Detect which cell encompasses the target text, then output its [X, Y] center coordinate. 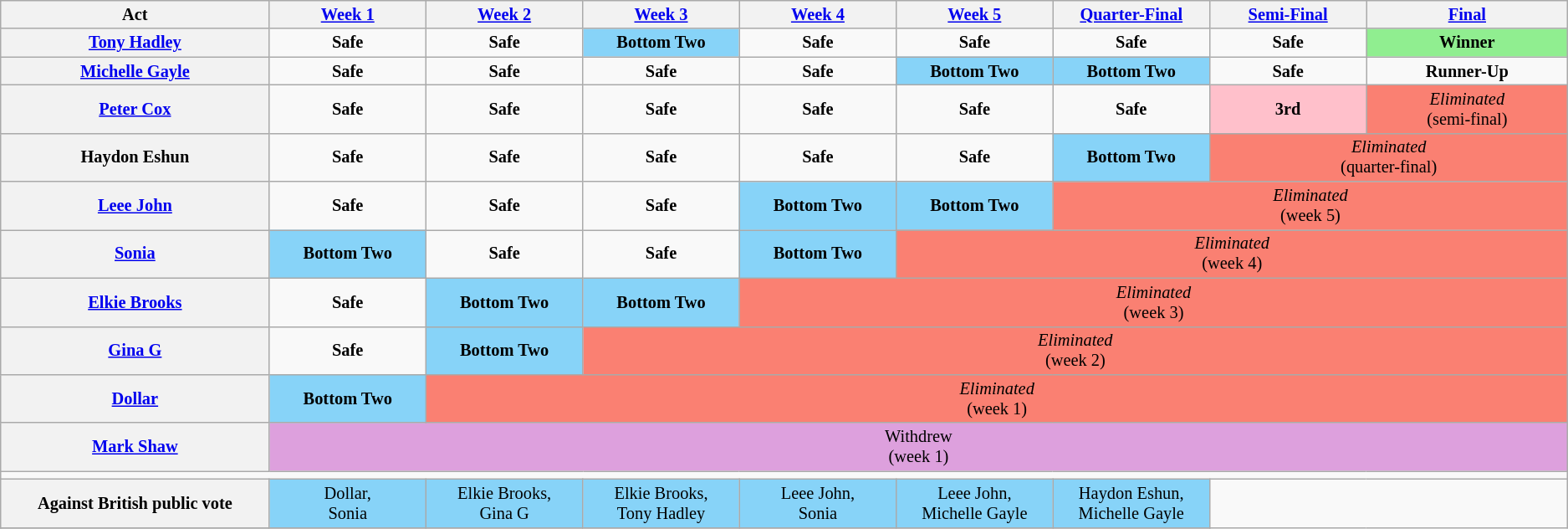
Eliminated(week 4) [1233, 254]
Withdrew(week 1) [918, 447]
Haydon Eshun,Michelle Gayle [1131, 503]
Dollar [135, 398]
Elkie Brooks,Gina G [503, 503]
Mark Shaw [135, 447]
Haydon Eshun [135, 157]
Leee John,Sonia [818, 503]
Eliminated(week 3) [1154, 302]
Eliminated(week 1) [997, 398]
Gina G [135, 351]
Peter Cox [135, 109]
3rd [1288, 109]
Against British public vote [135, 503]
Leee John [135, 206]
Week 2 [503, 14]
Tony Hadley [135, 43]
Week 5 [975, 14]
Elkie Brooks [135, 302]
Runner-Up [1467, 71]
Winner [1467, 43]
Sonia [135, 254]
Leee John,Michelle Gayle [975, 503]
Act [135, 14]
Eliminated(week 5) [1310, 206]
Week 3 [661, 14]
Final [1467, 14]
Quarter-Final [1131, 14]
Eliminated(week 2) [1075, 351]
Week 4 [818, 14]
Michelle Gayle [135, 71]
Dollar,Sonia [348, 503]
Week 1 [348, 14]
Eliminated(semi-final) [1467, 109]
Elkie Brooks,Tony Hadley [661, 503]
Semi-Final [1288, 14]
Eliminated(quarter-final) [1388, 157]
